Identify which cell holds the provided text, then report its [x, y] central coordinate. 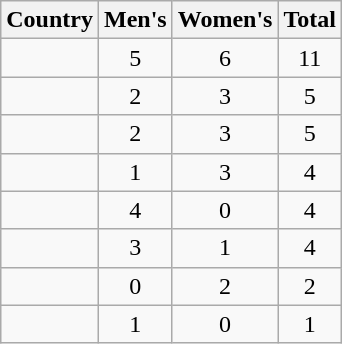
6 [225, 58]
Country [50, 20]
Total [310, 20]
11 [310, 58]
Women's [225, 20]
Men's [135, 20]
